Return the (x, y) coordinate for the center point of the cell that contains the specified text.  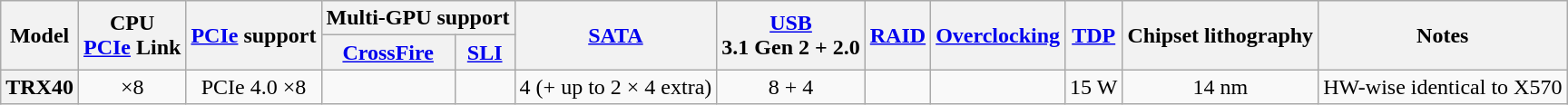
15 W (1094, 87)
TDP (1094, 35)
Notes (1443, 35)
Multi-GPU support (417, 18)
14 nm (1220, 87)
×8 (132, 87)
PCIe 4.0 ×8 (254, 87)
HW-wise identical to X570 (1443, 87)
RAID (897, 35)
4 (+ up to 2 × 4 extra) (615, 87)
SATA (615, 35)
CrossFire (388, 52)
Overclocking (998, 35)
PCIe support (254, 35)
TRX40 (40, 87)
Chipset lithography (1220, 35)
CPUPCIe Link (132, 35)
8 + 4 (791, 87)
USB3.1 Gen 2 + 2.0 (791, 35)
Model (40, 35)
SLI (485, 52)
